Pinpoint the cell where the given text exists, returning its (X, Y) midpoint coordinate. 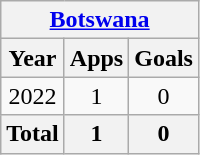
Total (33, 134)
Botswana (100, 20)
2022 (33, 96)
Year (33, 58)
Goals (164, 58)
Apps (96, 58)
